Pinpoint the cell where the given text exists, returning its (x, y) midpoint coordinate. 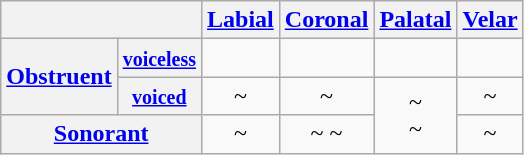
Labial (241, 20)
Velar (490, 20)
Obstruent (59, 77)
Coronal (326, 20)
voiceless (159, 58)
voiced (159, 96)
Palatal (416, 20)
Sonorant (102, 134)
